From the cell containing the given text, extract its center point as [x, y] coordinate. 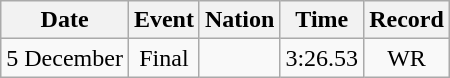
Time [322, 20]
WR [407, 58]
Nation [239, 20]
3:26.53 [322, 58]
Final [164, 58]
Event [164, 20]
Record [407, 20]
Date [65, 20]
5 December [65, 58]
